From the cell containing the given text, extract its center point as [x, y] coordinate. 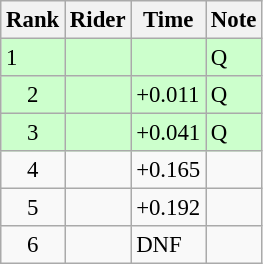
2 [33, 95]
DNF [168, 245]
+0.192 [168, 208]
1 [33, 58]
+0.165 [168, 170]
+0.011 [168, 95]
Rank [33, 20]
6 [33, 245]
5 [33, 208]
3 [33, 133]
+0.041 [168, 133]
Time [168, 20]
Note [234, 20]
Rider [98, 20]
4 [33, 170]
